Locate the cell with the specified text and output its (x, y) center coordinate. 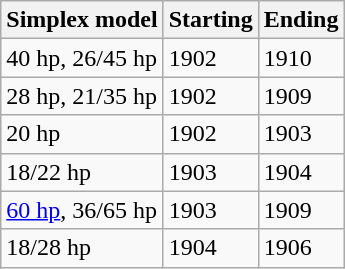
1906 (301, 248)
1910 (301, 58)
20 hp (82, 134)
Simplex model (82, 20)
60 hp, 36/65 hp (82, 210)
18/22 hp (82, 172)
Starting (210, 20)
40 hp, 26/45 hp (82, 58)
Ending (301, 20)
28 hp, 21/35 hp (82, 96)
18/28 hp (82, 248)
